From the cell containing the given text, extract its center point as (x, y) coordinate. 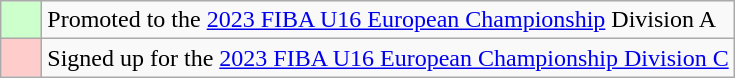
Signed up for the 2023 FIBA U16 European Championship Division C (388, 58)
Promoted to the 2023 FIBA U16 European Championship Division A (388, 20)
